Return (X, Y) of the center of cell containing provided text 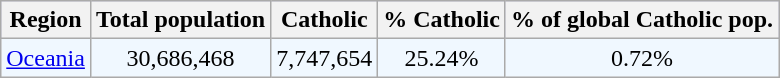
Oceania (46, 58)
25.24% (442, 58)
0.72% (642, 58)
7,747,654 (324, 58)
30,686,468 (180, 58)
Region (46, 20)
Total population (180, 20)
Catholic (324, 20)
% Catholic (442, 20)
% of global Catholic pop. (642, 20)
